Locate the cell with the specified text and output its [X, Y] center coordinate. 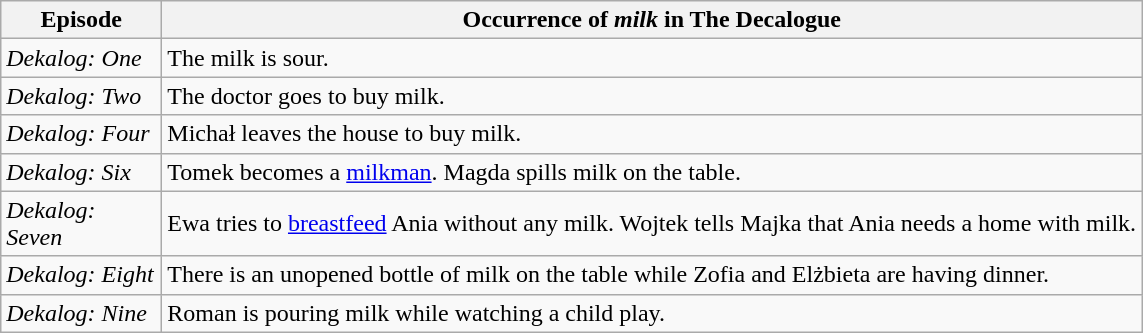
Occurrence of milk in The Decalogue [652, 20]
Michał leaves the house to buy milk. [652, 134]
The doctor goes to buy milk. [652, 96]
Dekalog: Seven [82, 224]
Roman is pouring milk while watching a child play. [652, 313]
Dekalog: Two [82, 96]
The milk is sour. [652, 58]
Ewa tries to breastfeed Ania without any milk. Wojtek tells Majka that Ania needs a home with milk. [652, 224]
Episode [82, 20]
Dekalog: Six [82, 172]
Dekalog: Four [82, 134]
There is an unopened bottle of milk on the table while Zofia and Elżbieta are having dinner. [652, 275]
Dekalog: Nine [82, 313]
Dekalog: Eight [82, 275]
Tomek becomes a milkman. Magda spills milk on the table. [652, 172]
Dekalog: One [82, 58]
